Pinpoint the cell where the given text exists, returning its (x, y) midpoint coordinate. 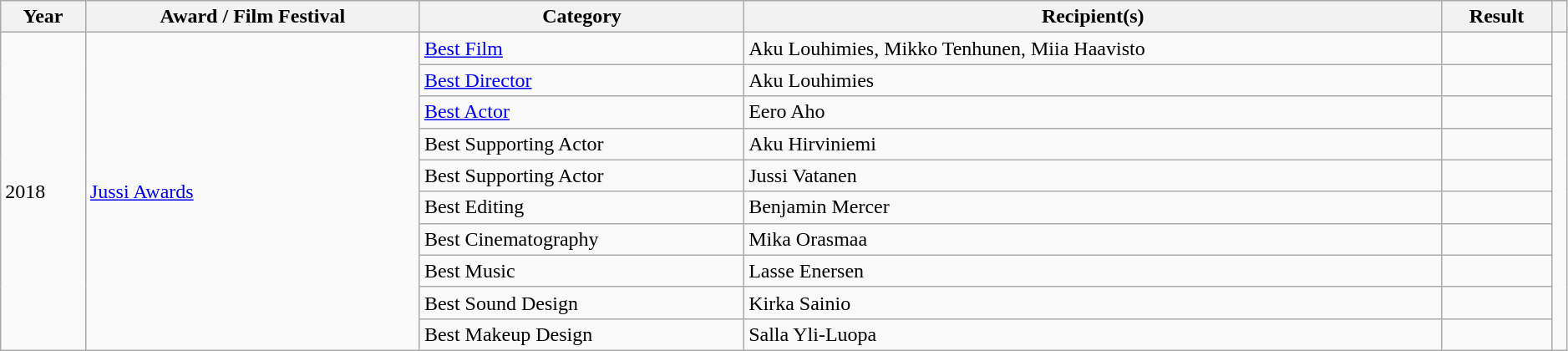
Best Editing (581, 207)
Best Music (581, 271)
Aku Louhimies (1093, 80)
Result (1497, 17)
Award / Film Festival (252, 17)
Best Makeup Design (581, 334)
Jussi Awards (252, 192)
Mika Orasmaa (1093, 239)
Best Sound Design (581, 303)
Aku Hirviniemi (1093, 144)
Lasse Enersen (1093, 271)
Aku Louhimies, Mikko Tenhunen, Miia Haavisto (1093, 48)
Eero Aho (1093, 112)
Recipient(s) (1093, 17)
Salla Yli-Luopa (1093, 334)
Best Film (581, 48)
Best Cinematography (581, 239)
Category (581, 17)
Jussi Vatanen (1093, 175)
Benjamin Mercer (1093, 207)
2018 (43, 192)
Best Director (581, 80)
Year (43, 17)
Kirka Sainio (1093, 303)
Best Actor (581, 112)
